Capture the cell that displays the provided text and extract its [x, y] central coordinate. 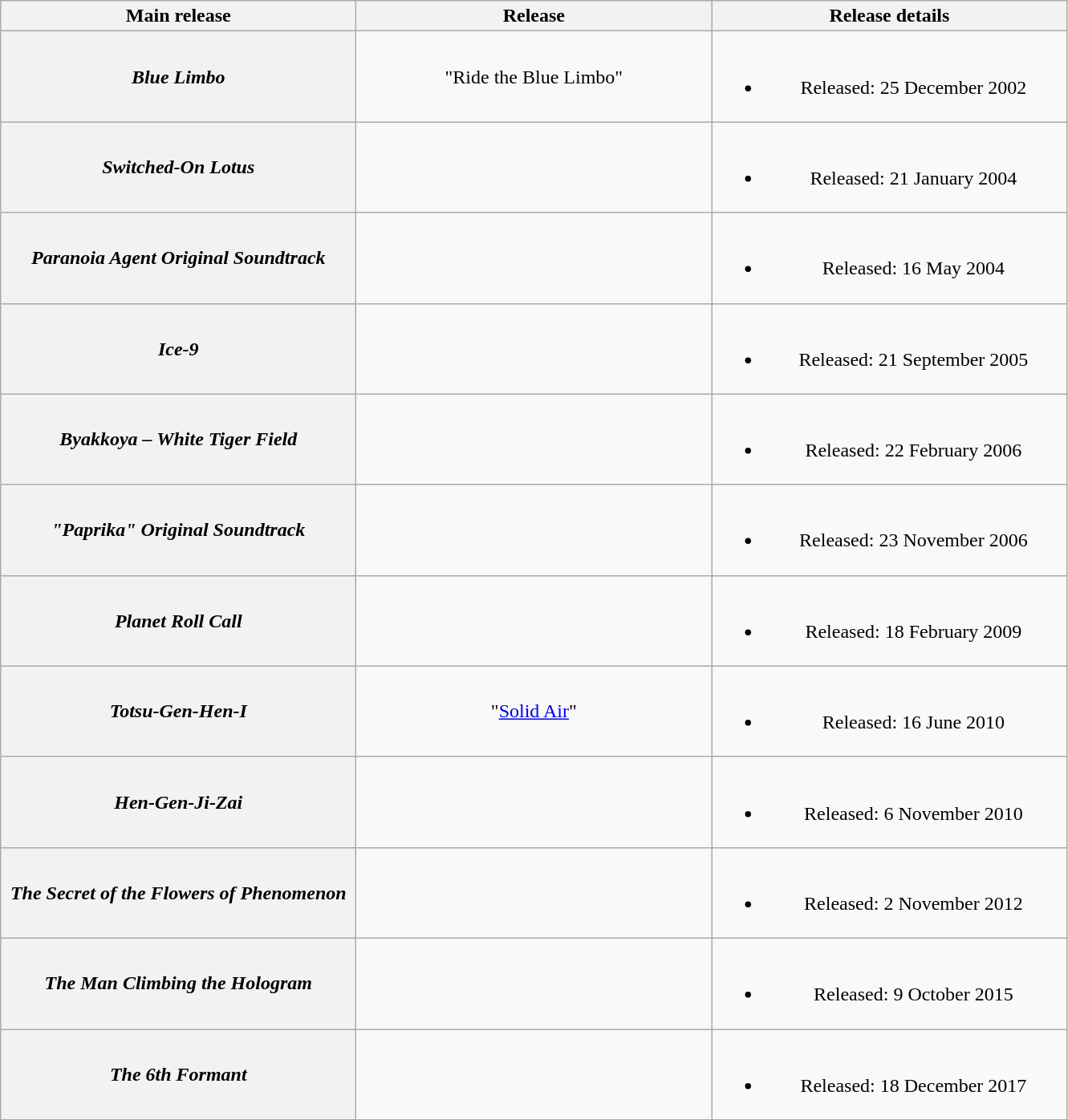
The 6th Formant [178, 1073]
Byakkoya – White Tiger Field [178, 440]
Released: 6 November 2010 [889, 802]
Released: 18 December 2017 [889, 1073]
The Man Climbing the Hologram [178, 984]
Released: 21 September 2005 [889, 348]
Switched-On Lotus [178, 167]
Paranoia Agent Original Soundtrack [178, 258]
Blue Limbo [178, 77]
"Solid Air" [534, 711]
Totsu-Gen-Hen-I [178, 711]
"Ride the Blue Limbo" [534, 77]
Release [534, 16]
Released: 23 November 2006 [889, 530]
Planet Roll Call [178, 621]
Released: 25 December 2002 [889, 77]
Released: 16 June 2010 [889, 711]
Release details [889, 16]
Main release [178, 16]
Released: 9 October 2015 [889, 984]
Released: 16 May 2004 [889, 258]
Released: 18 February 2009 [889, 621]
"Paprika" Original Soundtrack [178, 530]
Released: 2 November 2012 [889, 892]
The Secret of the Flowers of Phenomenon [178, 892]
Ice-9 [178, 348]
Hen-Gen-Ji-Zai [178, 802]
Released: 21 January 2004 [889, 167]
Released: 22 February 2006 [889, 440]
